Output the [X, Y] coordinate of the center of the cell containing the given text.  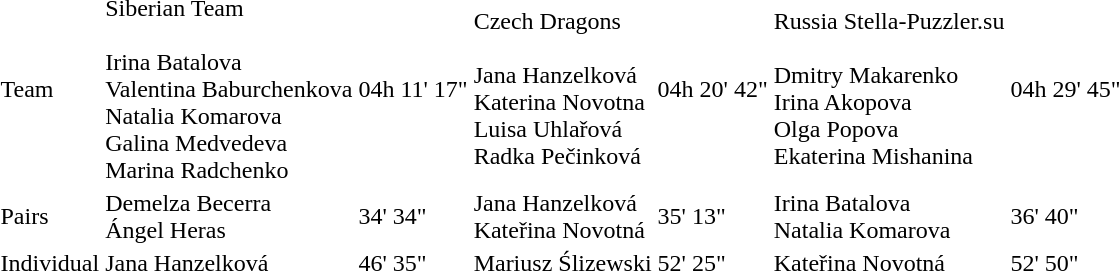
Demelza Becerra Ángel Heras [229, 216]
Irina Batalova Natalia Komarova [889, 216]
Jana Hanzelková Kateřina Novotná [562, 216]
35' 13" [712, 216]
34' 34" [413, 216]
